Extract the (X, Y) coordinate from the center of the cell holding the provided text.  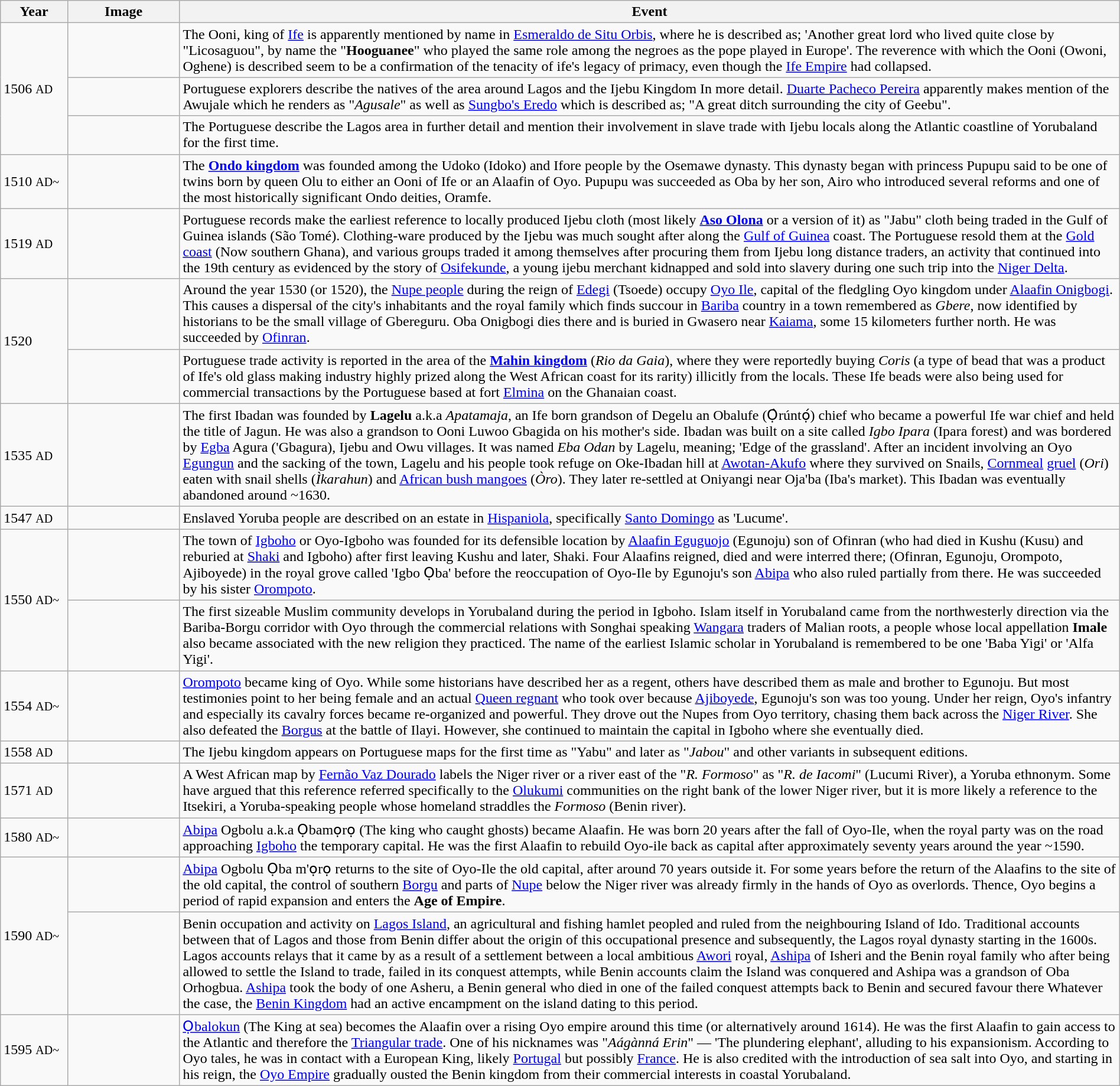
1506 AD (34, 89)
Enslaved Yoruba people are described on an estate in Hispaniola, specifically Santo Domingo as 'Lucume'. (650, 518)
Image (123, 12)
1554 AD~ (34, 706)
1510 AD~ (34, 181)
1558 AD (34, 752)
1550 AD~ (34, 600)
The Ijebu kingdom appears on Portuguese maps for the first time as "Yabu" and later as "Jabou" and other variants in subsequent editions. (650, 752)
1519 AD (34, 243)
1571 AD (34, 791)
1595 AD~ (34, 1050)
Year (34, 12)
1547 AD (34, 518)
Event (650, 12)
1580 AD~ (34, 837)
1590 AD~ (34, 935)
1535 AD (34, 455)
1520 (34, 341)
